Detect which cell encompasses the target text, then output its (X, Y) center coordinate. 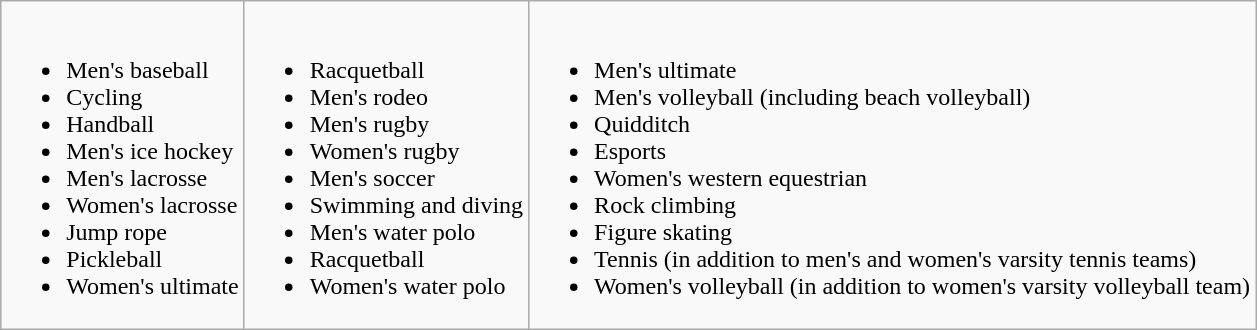
RacquetballMen's rodeoMen's rugbyWomen's rugbyMen's soccerSwimming and divingMen's water poloRacquetballWomen's water polo (386, 166)
Men's baseballCyclingHandballMen's ice hockeyMen's lacrosseWomen's lacrosseJump ropePickleballWomen's ultimate (122, 166)
